Locate the cell with the specified text and output its (X, Y) center coordinate. 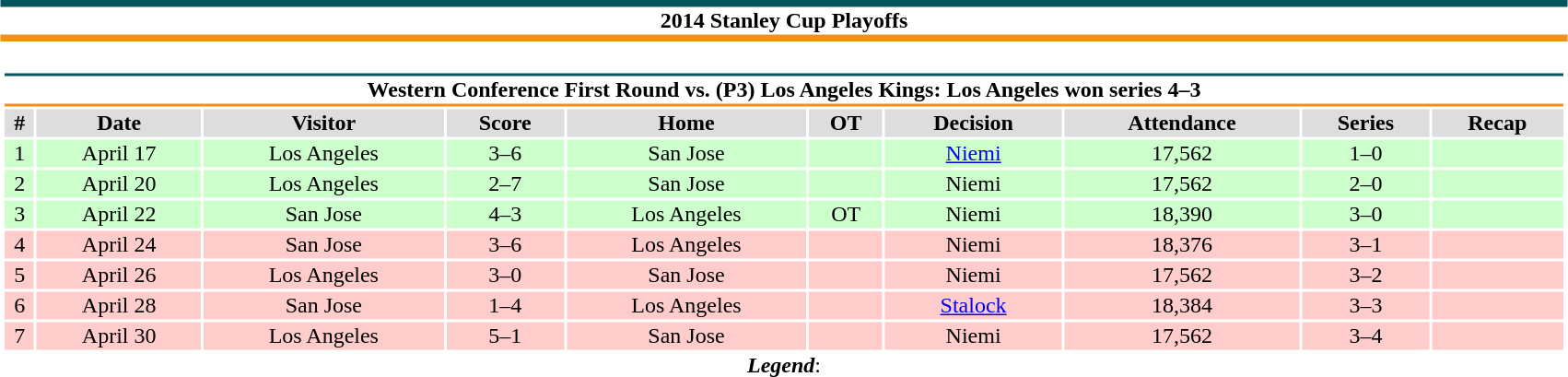
Decision (973, 123)
18,376 (1182, 244)
3–2 (1365, 276)
April 22 (119, 215)
4–3 (505, 215)
3 (19, 215)
3–4 (1365, 336)
3–1 (1365, 244)
2–7 (505, 183)
6 (19, 305)
2 (19, 183)
18,390 (1182, 215)
Western Conference First Round vs. (P3) Los Angeles Kings: Los Angeles won series 4–3 (783, 90)
Visitor (323, 123)
Recap (1498, 123)
April 20 (119, 183)
5 (19, 276)
2014 Stanley Cup Playoffs (784, 20)
1–4 (505, 305)
April 17 (119, 154)
Stalock (973, 305)
1 (19, 154)
Series (1365, 123)
April 30 (119, 336)
7 (19, 336)
4 (19, 244)
18,384 (1182, 305)
Attendance (1182, 123)
April 28 (119, 305)
# (19, 123)
2–0 (1365, 183)
April 24 (119, 244)
April 26 (119, 276)
Score (505, 123)
5–1 (505, 336)
Date (119, 123)
Home (686, 123)
1–0 (1365, 154)
3–3 (1365, 305)
